Search for the cell housing the specified text and yield its (X, Y) center coordinate. 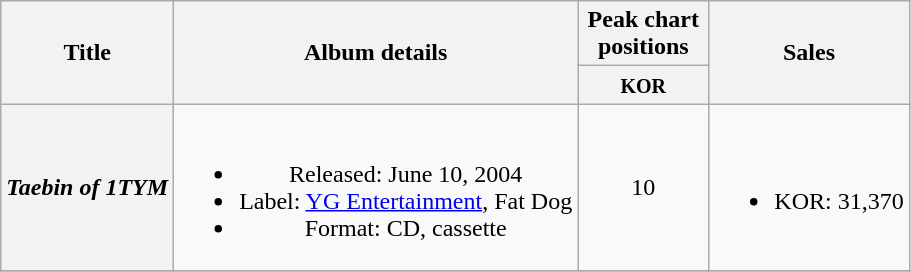
KOR: 31,370 (809, 188)
Peak chart positions (644, 34)
Released: June 10, 2004Label: YG Entertainment, Fat DogFormat: CD, cassette (376, 188)
Album details (376, 52)
Taebin of 1TYM (88, 188)
Title (88, 52)
10 (644, 188)
Sales (809, 52)
KOR (644, 85)
